Search for the cell housing the specified text and yield its [x, y] center coordinate. 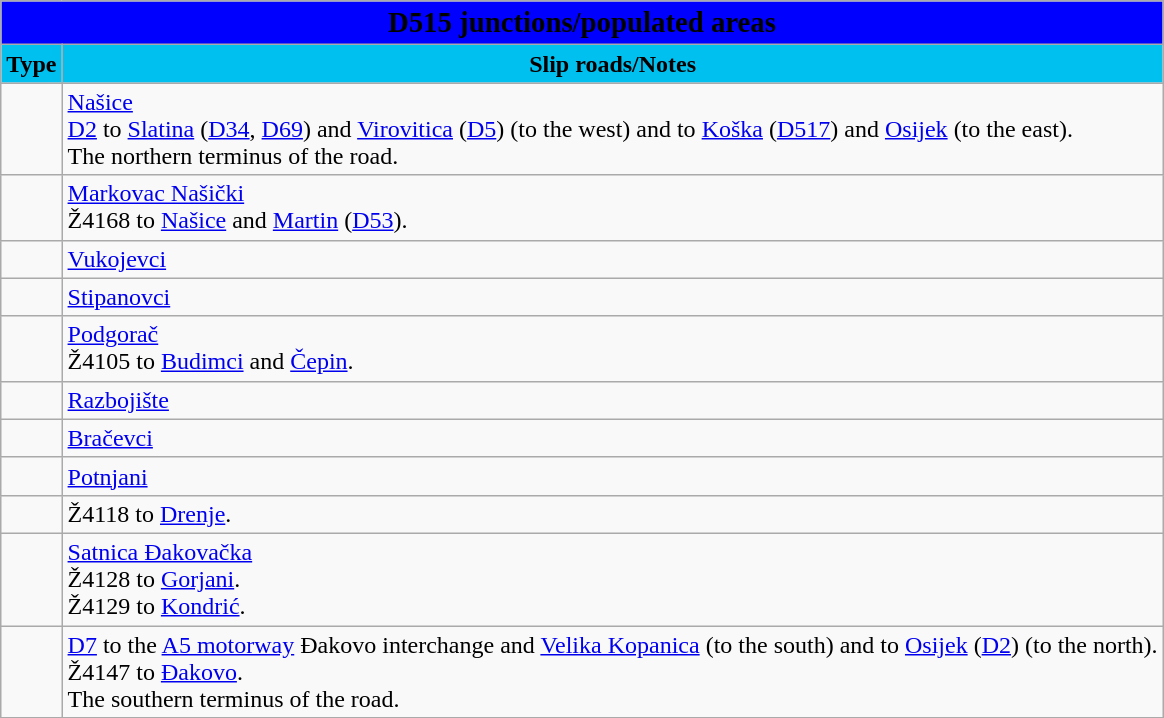
Vukojevci [612, 259]
Našice D2 to Slatina (D34, D69) and Virovitica (D5) (to the west) and to Koška (D517) and Osijek (to the east).The northern terminus of the road. [612, 129]
Stipanovci [612, 297]
D515 junctions/populated areas [582, 23]
Slip roads/Notes [612, 64]
Razbojište [612, 400]
Ž4118 to Drenje. [612, 514]
Bračevci [612, 438]
PodgoračŽ4105 to Budimci and Čepin. [612, 348]
Markovac NašičkiŽ4168 to Našice and Martin (D53). [612, 208]
Type [32, 64]
Potnjani [612, 476]
Satnica ĐakovačkaŽ4128 to Gorjani.Ž4129 to Kondrić. [612, 579]
